Return the (X, Y) coordinate for the center point of the cell that contains the specified text.  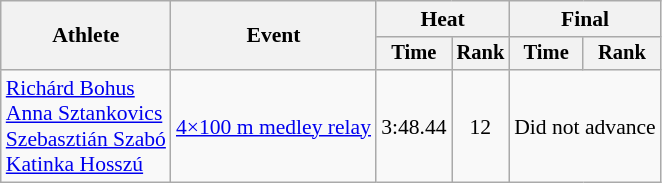
Athlete (86, 36)
Heat (442, 19)
4×100 m medley relay (274, 126)
Event (274, 36)
Did not advance (585, 126)
3:48.44 (414, 126)
12 (481, 126)
Richárd BohusAnna SztankovicsSzebasztián SzabóKatinka Hosszú (86, 126)
Final (585, 19)
